Return (X, Y) of the center of cell containing provided text 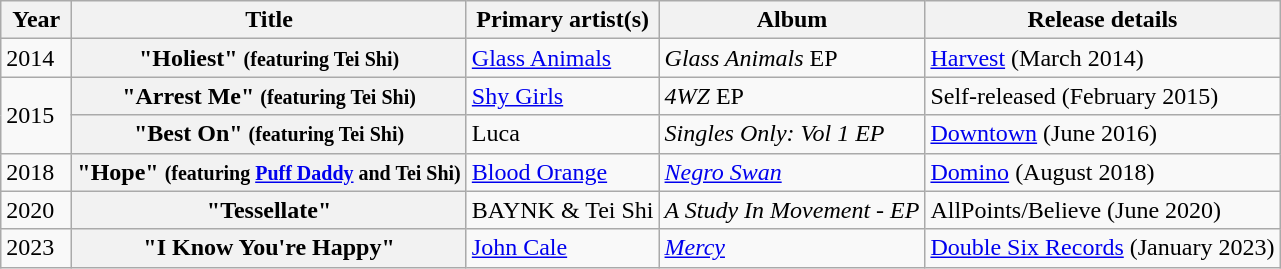
BAYNK & Tei Shi (562, 210)
Glass Animals (562, 58)
Double Six Records (January 2023) (1102, 248)
4WZ EP (792, 96)
Title (269, 20)
"Arrest Me" (featuring Tei Shi) (269, 96)
Harvest (March 2014) (1102, 58)
"Hope" (featuring Puff Daddy and Tei Shi) (269, 172)
Singles Only: Vol 1 EP (792, 134)
Album (792, 20)
Downtown (June 2016) (1102, 134)
Luca (562, 134)
Blood Orange (562, 172)
Negro Swan (792, 172)
John Cale (562, 248)
AllPoints/Believe (June 2020) (1102, 210)
Self-released (February 2015) (1102, 96)
2015 (36, 115)
"Best On" (featuring Tei Shi) (269, 134)
Release details (1102, 20)
2023 (36, 248)
2014 (36, 58)
Domino (August 2018) (1102, 172)
Primary artist(s) (562, 20)
Year (36, 20)
Glass Animals EP (792, 58)
Mercy (792, 248)
2018 (36, 172)
2020 (36, 210)
A Study In Movement - EP (792, 210)
"Tessellate" (269, 210)
Shy Girls (562, 96)
"Holiest" (featuring Tei Shi) (269, 58)
"I Know You're Happy" (269, 248)
